Return the [X, Y] coordinate for the center point of the cell that contains the specified text.  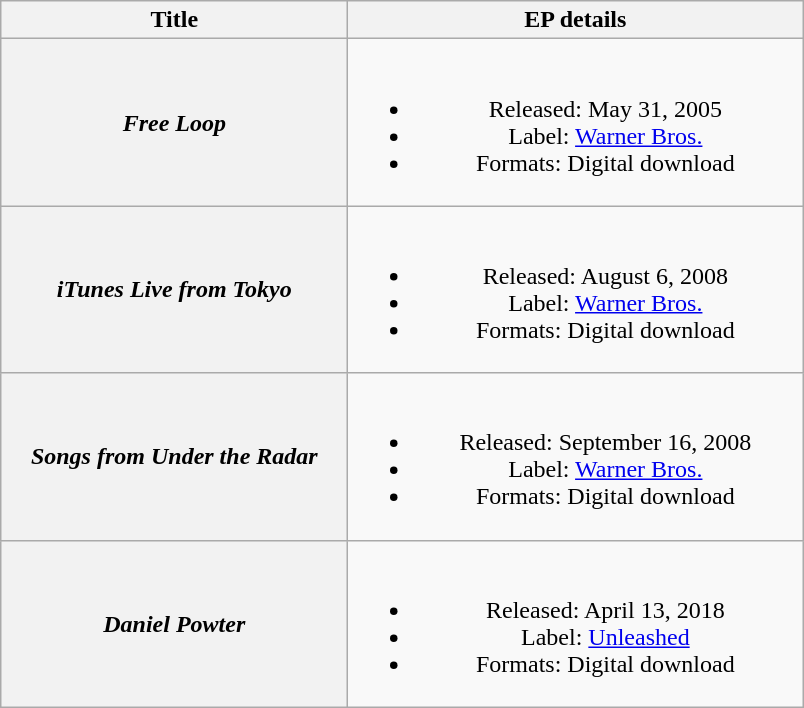
EP details [576, 20]
Free Loop [174, 122]
iTunes Live from Tokyo [174, 290]
Released: August 6, 2008Label: Warner Bros.Formats: Digital download [576, 290]
Released: May 31, 2005Label: Warner Bros.Formats: Digital download [576, 122]
Songs from Under the Radar [174, 456]
Released: April 13, 2018Label: UnleashedFormats: Digital download [576, 624]
Daniel Powter [174, 624]
Released: September 16, 2008Label: Warner Bros.Formats: Digital download [576, 456]
Title [174, 20]
